Determine the (X, Y) coordinate at the center of the cell enclosing the given text.  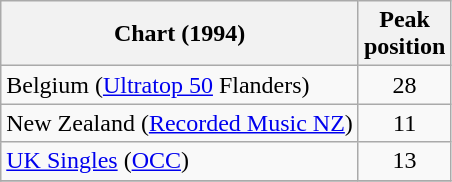
11 (404, 123)
Peakposition (404, 34)
13 (404, 161)
New Zealand (Recorded Music NZ) (180, 123)
28 (404, 85)
Chart (1994) (180, 34)
Belgium (Ultratop 50 Flanders) (180, 85)
UK Singles (OCC) (180, 161)
